Identify which cell holds the provided text, then report its [X, Y] central coordinate. 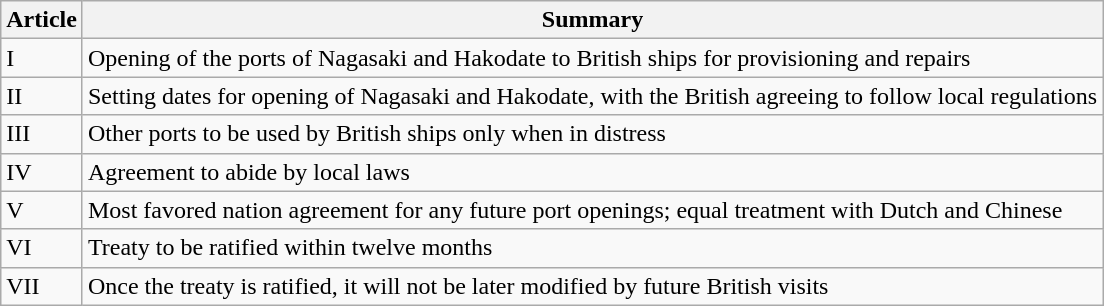
VII [42, 286]
V [42, 210]
Agreement to abide by local laws [592, 172]
II [42, 96]
Article [42, 20]
Setting dates for opening of Nagasaki and Hakodate, with the British agreeing to follow local regulations [592, 96]
Summary [592, 20]
Other ports to be used by British ships only when in distress [592, 134]
Opening of the ports of Nagasaki and Hakodate to British ships for provisioning and repairs [592, 58]
IV [42, 172]
Once the treaty is ratified, it will not be later modified by future British visits [592, 286]
Treaty to be ratified within twelve months [592, 248]
Most favored nation agreement for any future port openings; equal treatment with Dutch and Chinese [592, 210]
III [42, 134]
I [42, 58]
VI [42, 248]
